Detect which cell encompasses the target text, then output its [x, y] center coordinate. 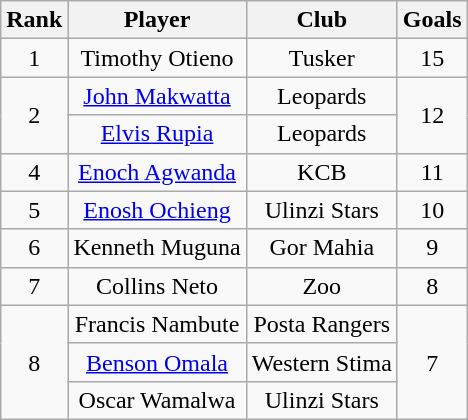
1 [34, 58]
5 [34, 210]
Kenneth Muguna [157, 248]
15 [432, 58]
11 [432, 172]
Elvis Rupia [157, 134]
Francis Nambute [157, 324]
Benson Omala [157, 362]
4 [34, 172]
Tusker [322, 58]
Goals [432, 20]
Western Stima [322, 362]
Zoo [322, 286]
Rank [34, 20]
Enoch Agwanda [157, 172]
Player [157, 20]
9 [432, 248]
Club [322, 20]
Oscar Wamalwa [157, 400]
6 [34, 248]
KCB [322, 172]
Collins Neto [157, 286]
Timothy Otieno [157, 58]
12 [432, 115]
John Makwatta [157, 96]
10 [432, 210]
Enosh Ochieng [157, 210]
Posta Rangers [322, 324]
2 [34, 115]
Gor Mahia [322, 248]
